Determine the (X, Y) coordinate at the center of the cell enclosing the given text.  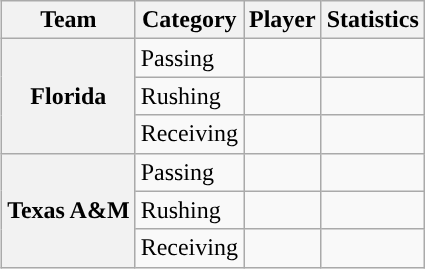
Texas A&M (69, 210)
Team (69, 20)
Category (189, 20)
Florida (69, 96)
Statistics (372, 20)
Player (283, 20)
